Capture the cell that displays the provided text and extract its [X, Y] central coordinate. 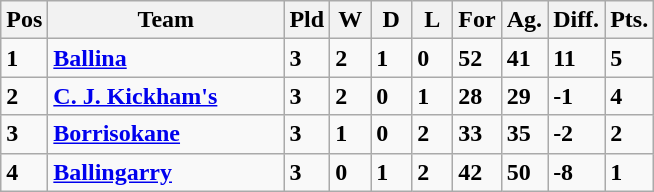
-2 [576, 134]
29 [524, 96]
Ballina [166, 58]
11 [576, 58]
33 [477, 134]
D [392, 20]
41 [524, 58]
Borrisokane [166, 134]
L [432, 20]
35 [524, 134]
-1 [576, 96]
42 [477, 172]
28 [477, 96]
For [477, 20]
C. J. Kickham's [166, 96]
Pos [24, 20]
50 [524, 172]
Ballingarry [166, 172]
Pts. [630, 20]
Diff. [576, 20]
Ag. [524, 20]
52 [477, 58]
5 [630, 58]
Team [166, 20]
W [350, 20]
Pld [307, 20]
-8 [576, 172]
